Find where the given text appears and provide that cell's center as (x, y) coordinate. 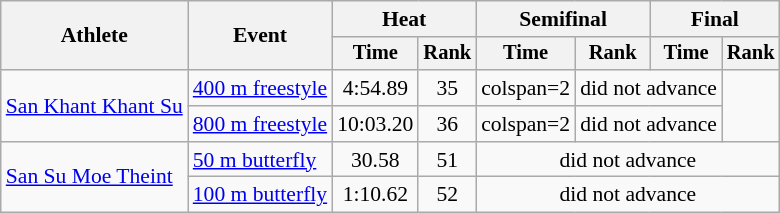
4:54.89 (375, 88)
10:03.20 (375, 124)
Heat (404, 19)
Athlete (94, 36)
36 (447, 124)
52 (447, 195)
400 m freestyle (260, 88)
San Su Moe Theint (94, 178)
San Khant Khant Su (94, 106)
Event (260, 36)
35 (447, 88)
50 m butterfly (260, 160)
100 m butterfly (260, 195)
1:10.62 (375, 195)
51 (447, 160)
Final (714, 19)
Semifinal (563, 19)
800 m freestyle (260, 124)
30.58 (375, 160)
